Identify which cell holds the provided text, then report its [X, Y] central coordinate. 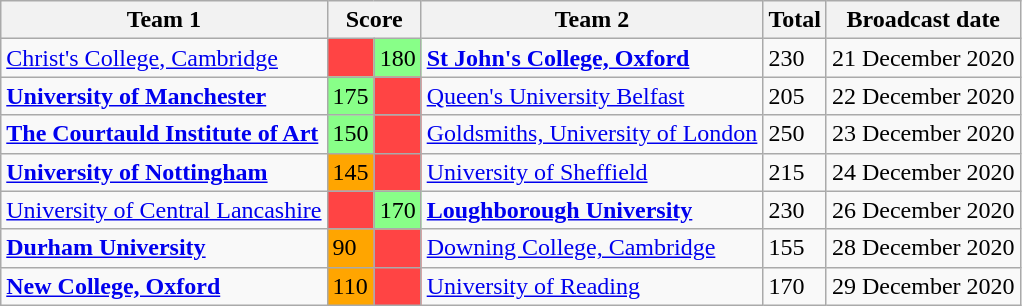
145 [350, 172]
Goldsmiths, University of London [592, 134]
University of Central Lancashire [164, 210]
Team 1 [164, 20]
26 December 2020 [923, 210]
Durham University [164, 248]
University of Sheffield [592, 172]
University of Manchester [164, 96]
University of Nottingham [164, 172]
155 [795, 248]
23 December 2020 [923, 134]
University of Reading [592, 286]
Score [374, 20]
St John's College, Oxford [592, 58]
Christ's College, Cambridge [164, 58]
24 December 2020 [923, 172]
215 [795, 172]
28 December 2020 [923, 248]
New College, Oxford [164, 286]
Downing College, Cambridge [592, 248]
Broadcast date [923, 20]
110 [350, 286]
29 December 2020 [923, 286]
175 [350, 96]
205 [795, 96]
90 [350, 248]
21 December 2020 [923, 58]
Team 2 [592, 20]
250 [795, 134]
The Courtauld Institute of Art [164, 134]
180 [398, 58]
22 December 2020 [923, 96]
Loughborough University [592, 210]
Queen's University Belfast [592, 96]
150 [350, 134]
Total [795, 20]
